Locate the cell with the specified text and output its [x, y] center coordinate. 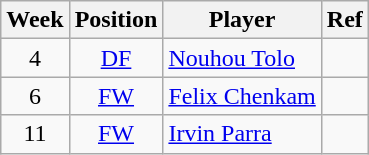
4 [35, 58]
Nouhou Tolo [242, 58]
11 [35, 134]
6 [35, 96]
Irvin Parra [242, 134]
Position [116, 20]
DF [116, 58]
Felix Chenkam [242, 96]
Ref [344, 20]
Week [35, 20]
Player [242, 20]
